Identify which cell holds the provided text, then report its (x, y) central coordinate. 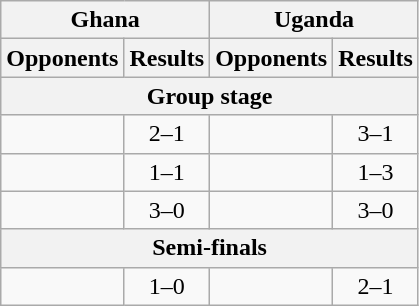
1–0 (167, 286)
1–1 (167, 172)
3–1 (376, 134)
Group stage (210, 96)
1–3 (376, 172)
Uganda (314, 20)
Semi-finals (210, 248)
Ghana (106, 20)
